Scan for the cell matching the given text and deliver its (X, Y) coordinate at center. 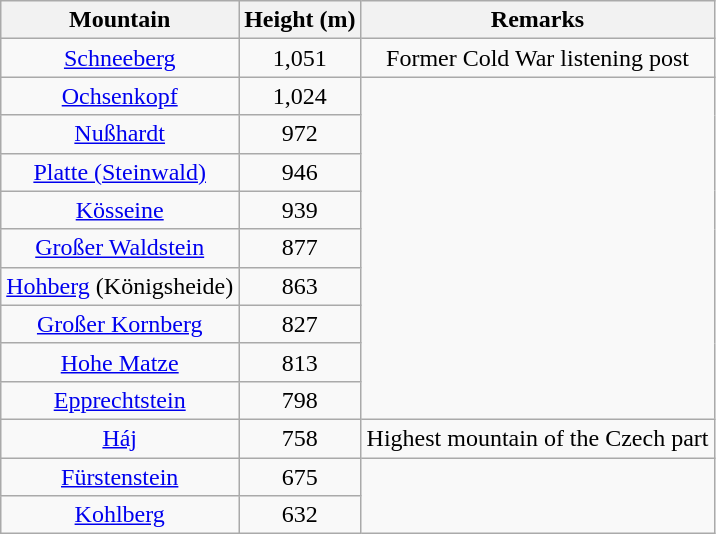
Height (m) (300, 20)
632 (300, 515)
798 (300, 400)
813 (300, 362)
Schneeberg (120, 58)
Ochsenkopf (120, 96)
972 (300, 134)
863 (300, 286)
877 (300, 248)
Kösseine (120, 210)
827 (300, 324)
Kohlberg (120, 515)
939 (300, 210)
758 (300, 438)
Fürstenstein (120, 477)
Hohe Matze (120, 362)
Remarks (538, 20)
Großer Kornberg (120, 324)
1,024 (300, 96)
Háj (120, 438)
675 (300, 477)
Former Cold War listening post (538, 58)
Nußhardt (120, 134)
946 (300, 172)
Platte (Steinwald) (120, 172)
1,051 (300, 58)
Großer Waldstein (120, 248)
Highest mountain of the Czech part (538, 438)
Epprechtstein (120, 400)
Hohberg (Königsheide) (120, 286)
Mountain (120, 20)
